Extract the [x, y] coordinate from the center of the cell holding the provided text.  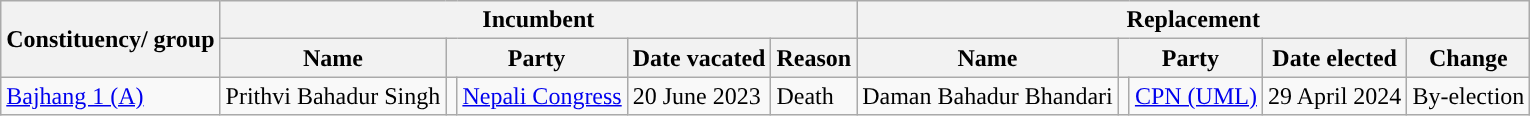
Nepali Congress [542, 96]
Bajhang 1 (A) [110, 96]
Replacement [1194, 20]
Daman Bahadur Bhandari [988, 96]
CPN (UML) [1196, 96]
Constituency/ group [110, 39]
Change [1468, 58]
29 April 2024 [1334, 96]
Death [814, 96]
Incumbent [538, 20]
Date vacated [699, 58]
Reason [814, 58]
20 June 2023 [699, 96]
Prithvi Bahadur Singh [333, 96]
Date elected [1334, 58]
By-election [1468, 96]
